Detect which cell encompasses the target text, then output its [X, Y] center coordinate. 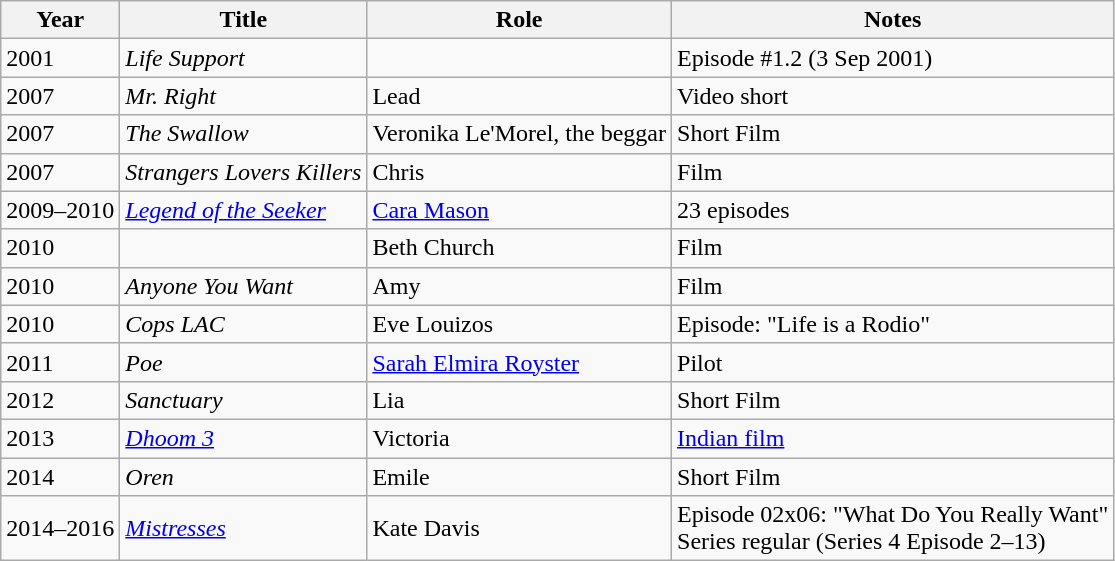
Mistresses [244, 528]
Legend of the Seeker [244, 210]
2014–2016 [60, 528]
Episode: "Life is a Rodio" [893, 324]
Role [520, 20]
Emile [520, 477]
Veronika Le'Morel, the beggar [520, 134]
Beth Church [520, 248]
2011 [60, 362]
Episode #1.2 (3 Sep 2001) [893, 58]
Sarah Elmira Royster [520, 362]
2013 [60, 438]
Notes [893, 20]
Cops LAC [244, 324]
Title [244, 20]
Sanctuary [244, 400]
Victoria [520, 438]
Amy [520, 286]
Chris [520, 172]
2009–2010 [60, 210]
Episode 02x06: "What Do You Really Want"Series regular (Series 4 Episode 2–13) [893, 528]
Pilot [893, 362]
Cara Mason [520, 210]
Oren [244, 477]
Year [60, 20]
Strangers Lovers Killers [244, 172]
Lia [520, 400]
The Swallow [244, 134]
Anyone You Want [244, 286]
Kate Davis [520, 528]
Life Support [244, 58]
2012 [60, 400]
Dhoom 3 [244, 438]
Poe [244, 362]
23 episodes [893, 210]
Lead [520, 96]
Mr. Right [244, 96]
Video short [893, 96]
Eve Louizos [520, 324]
2014 [60, 477]
Indian film [893, 438]
2001 [60, 58]
